Find where the given text appears and provide that cell's center as [x, y] coordinate. 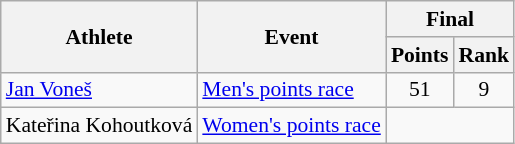
51 [420, 90]
Kateřina Kohoutková [100, 126]
Women's points race [292, 126]
Final [450, 19]
9 [484, 90]
Points [420, 55]
Rank [484, 55]
Athlete [100, 36]
Jan Voneš [100, 90]
Event [292, 36]
Men's points race [292, 90]
